Pinpoint the cell where the given text exists, returning its (x, y) midpoint coordinate. 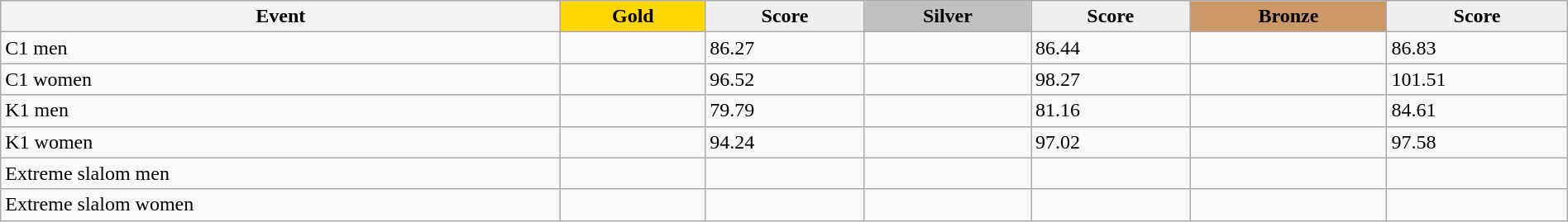
86.27 (785, 48)
Silver (948, 17)
C1 women (281, 79)
84.61 (1477, 111)
97.02 (1111, 142)
101.51 (1477, 79)
86.83 (1477, 48)
K1 men (281, 111)
Extreme slalom men (281, 173)
79.79 (785, 111)
86.44 (1111, 48)
81.16 (1111, 111)
Gold (633, 17)
Bronze (1288, 17)
98.27 (1111, 79)
97.58 (1477, 142)
Extreme slalom women (281, 205)
K1 women (281, 142)
96.52 (785, 79)
94.24 (785, 142)
C1 men (281, 48)
Event (281, 17)
